Return the [x, y] coordinate for the center point of the cell that contains the specified text.  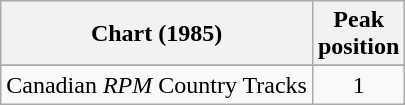
Chart (1985) [157, 34]
1 [358, 85]
Peakposition [358, 34]
Canadian RPM Country Tracks [157, 85]
